Scan for the cell matching the given text and deliver its (X, Y) coordinate at center. 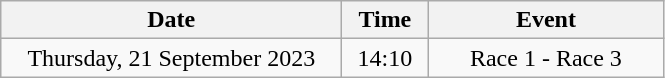
Event (546, 20)
Race 1 - Race 3 (546, 58)
Time (385, 20)
Date (172, 20)
Thursday, 21 September 2023 (172, 58)
14:10 (385, 58)
